Provide the [X, Y] coordinate of the cell's center where the given text is located.  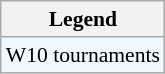
Legend [83, 19]
W10 tournaments [83, 55]
